Return [X, Y] of the center of cell containing provided text 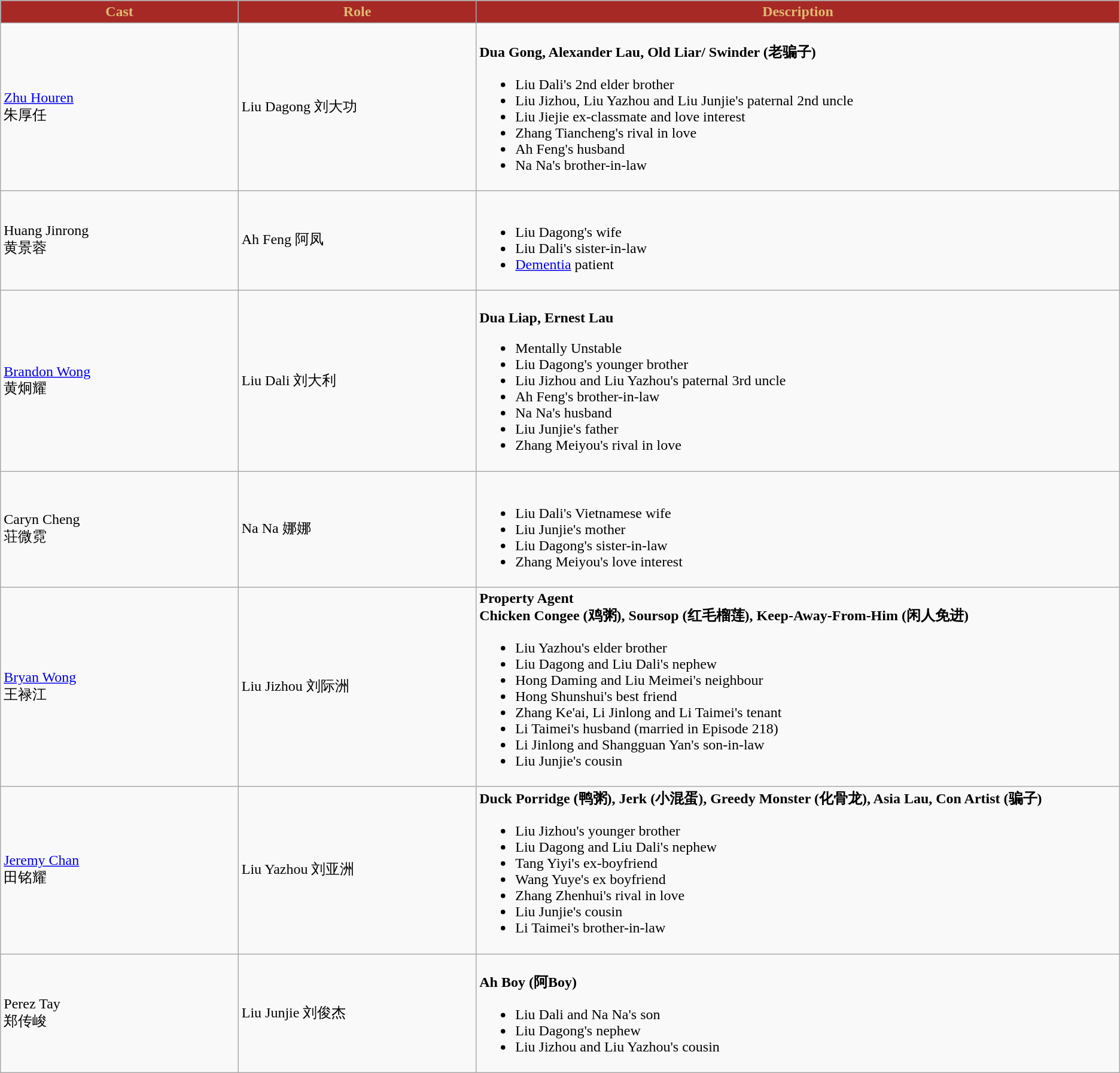
Bryan Wong王禄江 [120, 687]
Ah Boy (阿Boy)Liu Dali and Na Na's sonLiu Dagong's nephewLiu Jizhou and Liu Yazhou's cousin [798, 1013]
Role [357, 12]
Ah Feng 阿凤 [357, 240]
Na Na 娜娜 [357, 529]
Caryn Cheng荘微霓 [120, 529]
Cast [120, 12]
Zhu Houren朱厚任 [120, 107]
Huang Jinrong黄景蓉 [120, 240]
Liu Dagong's wifeLiu Dali's sister-in-lawDementia patient [798, 240]
Jeremy Chan田铭耀 [120, 870]
Liu Dagong 刘大功 [357, 107]
Brandon Wong黄炯耀 [120, 380]
Liu Jizhou 刘际洲 [357, 687]
Liu Dali's Vietnamese wifeLiu Junjie's motherLiu Dagong's sister-in-lawZhang Meiyou's love interest [798, 529]
Description [798, 12]
Liu Junjie 刘俊杰 [357, 1013]
Liu Yazhou 刘亚洲 [357, 870]
Perez Tay郑传峻 [120, 1013]
Liu Dali 刘大利 [357, 380]
